Capture the cell that displays the provided text and extract its [X, Y] central coordinate. 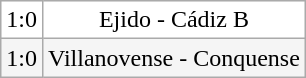
Villanovense - Conquense [174, 58]
Ejido - Cádiz B [174, 20]
